From the cell containing the given text, extract its center point as [x, y] coordinate. 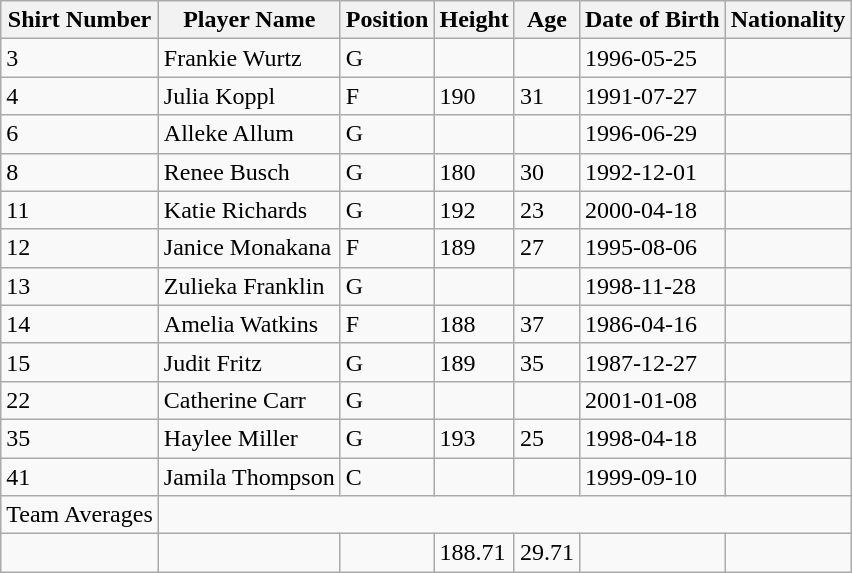
41 [80, 477]
6 [80, 134]
8 [80, 172]
1987-12-27 [652, 362]
Position [387, 20]
2001-01-08 [652, 400]
Date of Birth [652, 20]
4 [80, 96]
12 [80, 248]
188.71 [474, 553]
Alleke Allum [249, 134]
Catherine Carr [249, 400]
23 [546, 210]
2000-04-18 [652, 210]
192 [474, 210]
Height [474, 20]
1998-04-18 [652, 438]
1991-07-27 [652, 96]
Julia Koppl [249, 96]
Age [546, 20]
29.71 [546, 553]
Zulieka Franklin [249, 286]
Haylee Miller [249, 438]
Katie Richards [249, 210]
Renee Busch [249, 172]
180 [474, 172]
31 [546, 96]
193 [474, 438]
11 [80, 210]
1996-06-29 [652, 134]
Shirt Number [80, 20]
Jamila Thompson [249, 477]
1995-08-06 [652, 248]
3 [80, 58]
1992-12-01 [652, 172]
1999-09-10 [652, 477]
190 [474, 96]
15 [80, 362]
188 [474, 324]
Nationality [788, 20]
1986-04-16 [652, 324]
Janice Monakana [249, 248]
Team Averages [80, 515]
Frankie Wurtz [249, 58]
Amelia Watkins [249, 324]
1998-11-28 [652, 286]
1996-05-25 [652, 58]
27 [546, 248]
22 [80, 400]
Player Name [249, 20]
C [387, 477]
30 [546, 172]
14 [80, 324]
37 [546, 324]
25 [546, 438]
Judit Fritz [249, 362]
13 [80, 286]
